Output the (X, Y) coordinate of the center of the cell containing the given text.  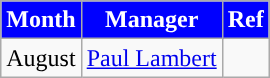
Ref (246, 20)
Paul Lambert (152, 58)
August (41, 58)
Manager (152, 20)
Month (41, 20)
